Extract the (X, Y) coordinate from the center of the cell holding the provided text.  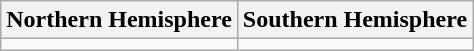
Southern Hemisphere (354, 20)
Northern Hemisphere (120, 20)
